For the text-containing cell, return its midpoint in [x, y] coordinate format. 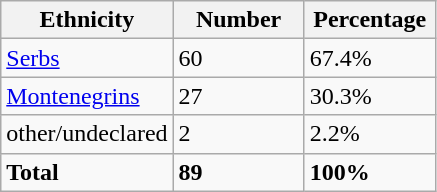
89 [238, 172]
Number [238, 20]
Serbs [87, 58]
100% [370, 172]
Ethnicity [87, 20]
2 [238, 134]
30.3% [370, 96]
2.2% [370, 134]
67.4% [370, 58]
27 [238, 96]
Montenegrins [87, 96]
Percentage [370, 20]
other/undeclared [87, 134]
Total [87, 172]
60 [238, 58]
